For the text-containing cell, return its midpoint in [X, Y] coordinate format. 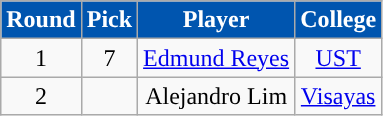
1 [41, 58]
7 [109, 58]
Edmund Reyes [216, 58]
Pick [109, 20]
Round [41, 20]
Player [216, 20]
Visayas [338, 96]
College [338, 20]
2 [41, 96]
UST [338, 58]
Alejandro Lim [216, 96]
